Determine the [X, Y] coordinate at the center of the cell enclosing the given text.  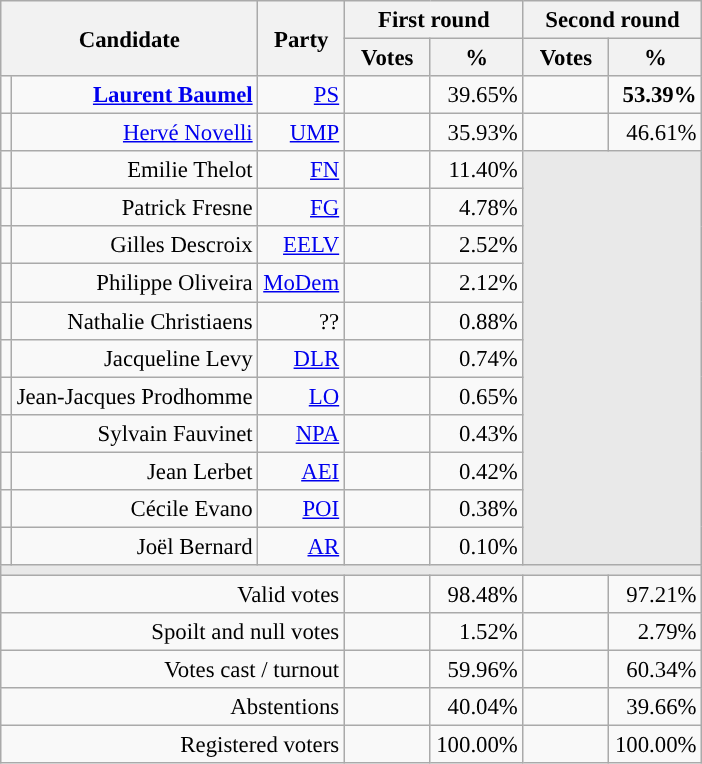
AEI [302, 471]
DLR [302, 358]
Jean-Jacques Prodhomme [134, 396]
NPA [302, 433]
Candidate [130, 38]
EELV [302, 245]
0.43% [476, 433]
0.10% [476, 546]
Valid votes [173, 594]
60.34% [656, 670]
0.38% [476, 509]
35.93% [476, 133]
11.40% [476, 170]
UMP [302, 133]
Votes cast / turnout [173, 670]
LO [302, 396]
Joël Bernard [134, 546]
2.52% [476, 245]
Sylvain Fauvinet [134, 433]
PS [302, 95]
53.39% [656, 95]
Abstentions [173, 707]
39.66% [656, 707]
First round [434, 20]
4.78% [476, 208]
46.61% [656, 133]
Emilie Thelot [134, 170]
2.79% [656, 632]
Registered voters [173, 745]
Philippe Oliveira [134, 283]
0.88% [476, 321]
Nathalie Christiaens [134, 321]
59.96% [476, 670]
Jacqueline Levy [134, 358]
97.21% [656, 594]
Cécile Evano [134, 509]
Laurent Baumel [134, 95]
FG [302, 208]
39.65% [476, 95]
0.65% [476, 396]
Gilles Descroix [134, 245]
Patrick Fresne [134, 208]
0.42% [476, 471]
Hervé Novelli [134, 133]
1.52% [476, 632]
40.04% [476, 707]
Party [302, 38]
MoDem [302, 283]
Spoilt and null votes [173, 632]
98.48% [476, 594]
?? [302, 321]
POI [302, 509]
0.74% [476, 358]
Second round [612, 20]
FN [302, 170]
AR [302, 546]
2.12% [476, 283]
Jean Lerbet [134, 471]
